From the cell containing the given text, extract its center point as [X, Y] coordinate. 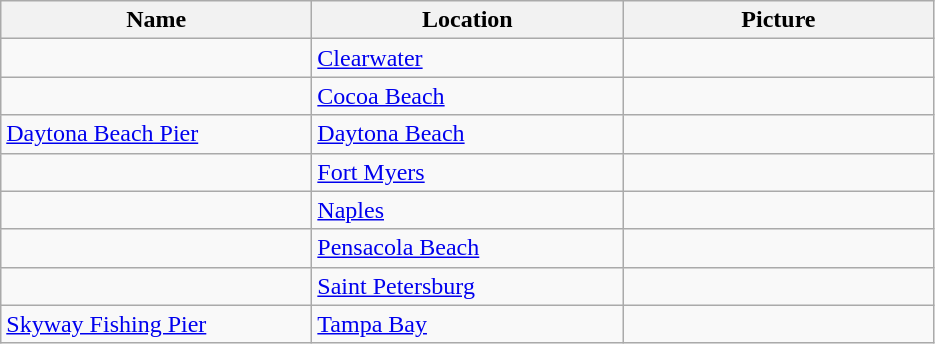
Location [468, 20]
Daytona Beach Pier [156, 134]
Skyway Fishing Pier [156, 324]
Naples [468, 210]
Fort Myers [468, 172]
Saint Petersburg [468, 286]
Clearwater [468, 58]
Pensacola Beach [468, 248]
Name [156, 20]
Cocoa Beach [468, 96]
Picture [778, 20]
Tampa Bay [468, 324]
Daytona Beach [468, 134]
